Output the (X, Y) coordinate of the center of the cell containing the given text.  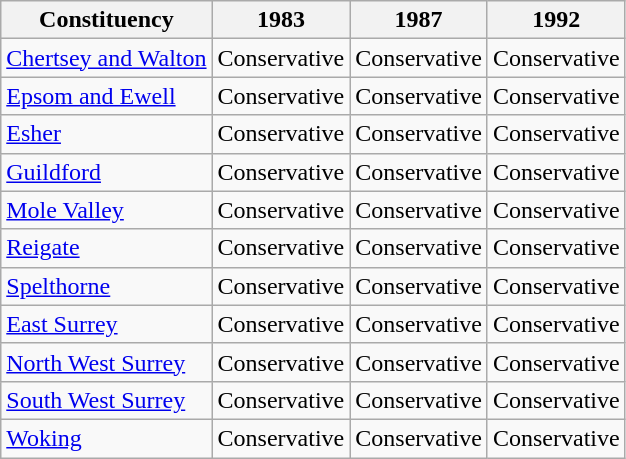
Spelthorne (106, 286)
1987 (419, 20)
South West Surrey (106, 400)
1992 (556, 20)
Guildford (106, 172)
1983 (281, 20)
Reigate (106, 248)
Constituency (106, 20)
North West Surrey (106, 362)
Esher (106, 134)
East Surrey (106, 324)
Woking (106, 438)
Epsom and Ewell (106, 96)
Mole Valley (106, 210)
Chertsey and Walton (106, 58)
